Output the [x, y] coordinate of the center of the cell containing the given text.  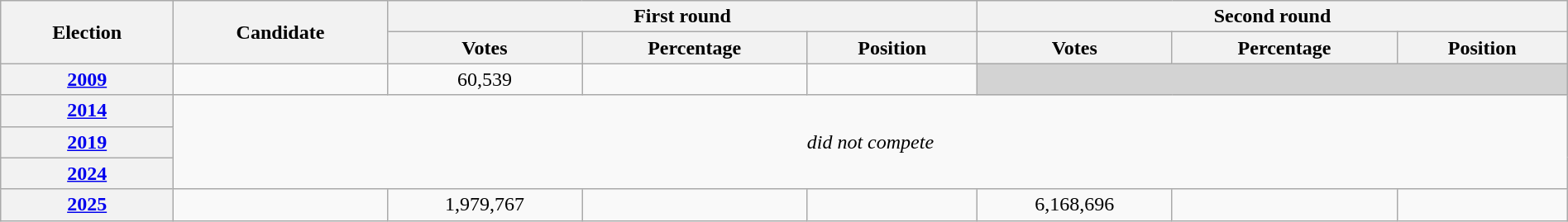
1,979,767 [485, 205]
2019 [88, 142]
First round [681, 17]
did not compete [871, 142]
2014 [88, 111]
Candidate [281, 32]
60,539 [485, 79]
2009 [88, 79]
2025 [88, 205]
Election [88, 32]
2024 [88, 173]
Second round [1273, 17]
6,168,696 [1075, 205]
